Locate the cell with the specified text and output its (x, y) center coordinate. 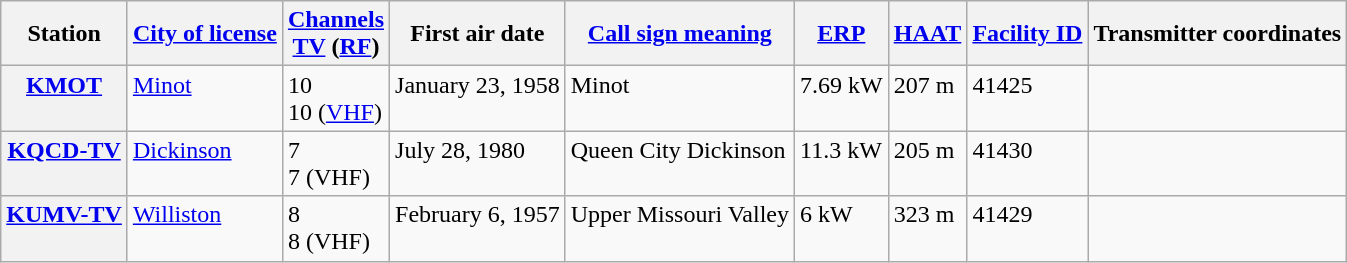
ERP (841, 34)
207 m (928, 98)
Call sign meaning (680, 34)
January 23, 1958 (478, 98)
323 m (928, 228)
Dickinson (204, 164)
10 10 (VHF) (336, 98)
ChannelsTV (RF) (336, 34)
HAAT (928, 34)
11.3 kW (841, 164)
41425 (1028, 98)
July 28, 1980 (478, 164)
KQCD-TV (64, 164)
88 (VHF) (336, 228)
City of license (204, 34)
February 6, 1957 (478, 228)
Queen City Dickinson (680, 164)
205 m (928, 164)
KUMV-TV (64, 228)
KMOT (64, 98)
Transmitter coordinates (1218, 34)
First air date (478, 34)
7.69 kW (841, 98)
Facility ID (1028, 34)
Station (64, 34)
41429 (1028, 228)
Upper Missouri Valley (680, 228)
41430 (1028, 164)
6 kW (841, 228)
Williston (204, 228)
77 (VHF) (336, 164)
